Determine the (x, y) coordinate at the center of the cell enclosing the given text.  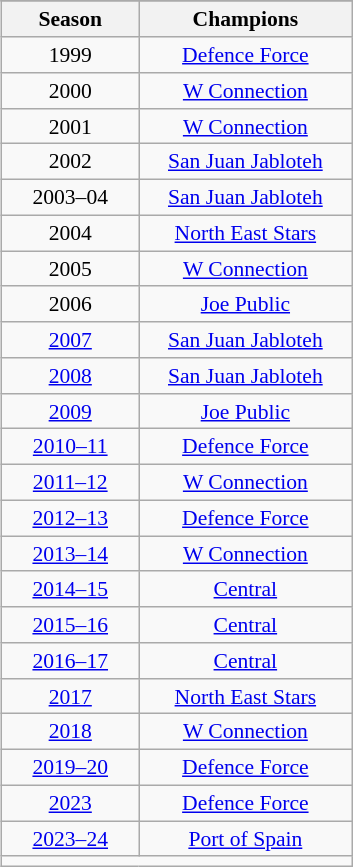
2000 (70, 91)
2012–13 (70, 518)
2003–04 (70, 197)
2017 (70, 696)
2009 (70, 411)
2008 (70, 376)
2015–16 (70, 625)
2014–15 (70, 589)
Season (70, 19)
2019–20 (70, 767)
Port of Spain (246, 839)
2005 (70, 269)
2004 (70, 233)
2013–14 (70, 554)
2023 (70, 803)
2002 (70, 162)
2001 (70, 126)
2016–17 (70, 661)
2007 (70, 340)
2018 (70, 732)
2023–24 (70, 839)
2011–12 (70, 482)
2006 (70, 304)
Champions (246, 19)
1999 (70, 55)
2010–11 (70, 447)
